For the text-containing cell, return its midpoint in [x, y] coordinate format. 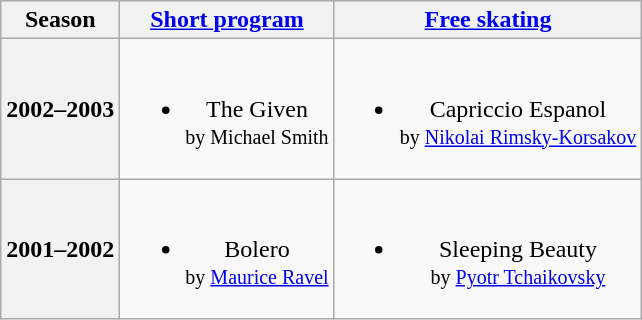
Season [60, 20]
2001–2002 [60, 249]
Free skating [488, 20]
Sleeping Beauty by Pyotr Tchaikovsky [488, 249]
Bolero by Maurice Ravel [227, 249]
Capriccio Espanol by Nikolai Rimsky-Korsakov [488, 109]
The Given by Michael Smith [227, 109]
Short program [227, 20]
2002–2003 [60, 109]
